From the cell containing the given text, extract its center point as [X, Y] coordinate. 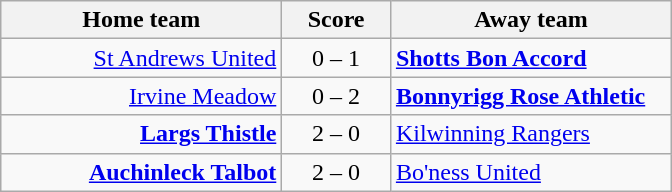
Bonnyrigg Rose Athletic [530, 96]
St Andrews United [142, 58]
Irvine Meadow [142, 96]
0 – 2 [336, 96]
Bo'ness United [530, 172]
Home team [142, 20]
Shotts Bon Accord [530, 58]
0 – 1 [336, 58]
Kilwinning Rangers [530, 134]
Auchinleck Talbot [142, 172]
Away team [530, 20]
Score [336, 20]
Largs Thistle [142, 134]
